Return the [x, y] coordinate for the center point of the cell that contains the specified text.  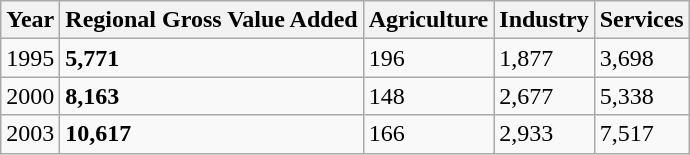
166 [428, 134]
8,163 [212, 96]
Services [642, 20]
1995 [30, 58]
Agriculture [428, 20]
Industry [544, 20]
2000 [30, 96]
7,517 [642, 134]
3,698 [642, 58]
5,338 [642, 96]
Year [30, 20]
5,771 [212, 58]
2,933 [544, 134]
196 [428, 58]
2003 [30, 134]
148 [428, 96]
Regional Gross Value Added [212, 20]
2,677 [544, 96]
1,877 [544, 58]
10,617 [212, 134]
